Extract the (X, Y) coordinate from the center of the cell holding the provided text.  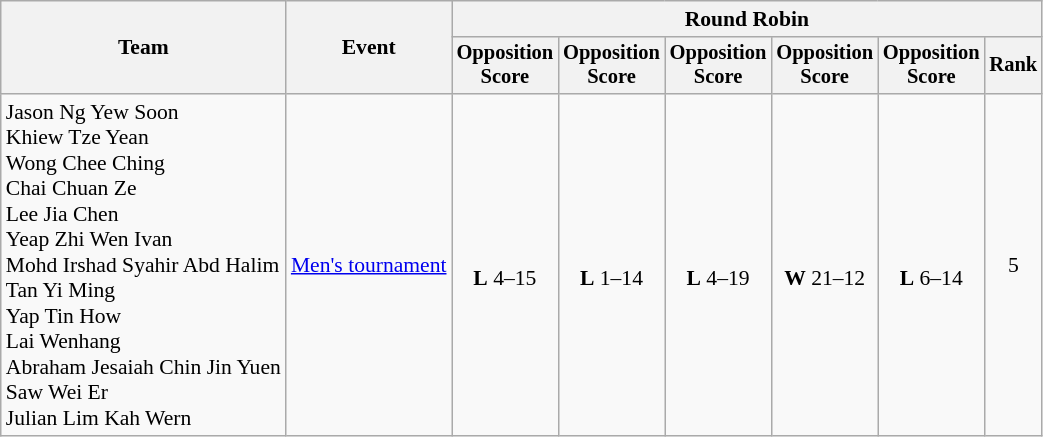
Round Robin (748, 19)
W 21–12 (824, 265)
Event (369, 48)
L 4–19 (718, 265)
Team (144, 48)
L 6–14 (932, 265)
L 4–15 (506, 265)
Rank (1014, 66)
L 1–14 (612, 265)
5 (1014, 265)
Men's tournament (369, 265)
